Return (x, y) of the center of cell containing provided text 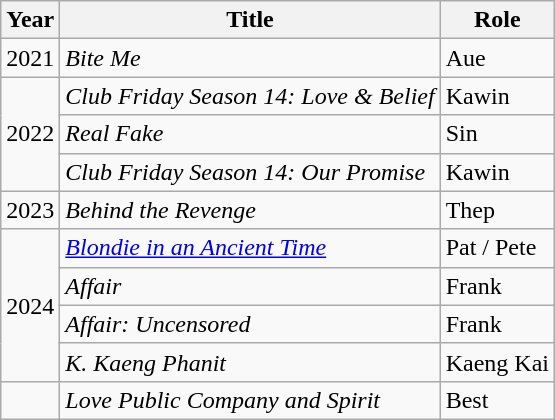
2022 (30, 134)
Real Fake (250, 134)
Best (497, 400)
Year (30, 20)
Affair: Uncensored (250, 324)
Bite Me (250, 58)
Blondie in an Ancient Time (250, 248)
Pat / Pete (497, 248)
Behind the Revenge (250, 210)
Affair (250, 286)
Thep (497, 210)
2024 (30, 305)
K. Kaeng Phanit (250, 362)
Role (497, 20)
Sin (497, 134)
2023 (30, 210)
Club Friday Season 14: Our Promise (250, 172)
Title (250, 20)
Kaeng Kai (497, 362)
Club Friday Season 14: Love & Belief (250, 96)
2021 (30, 58)
Aue (497, 58)
Love Public Company and Spirit (250, 400)
